Determine the [X, Y] coordinate at the center of the cell enclosing the given text.  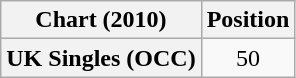
Chart (2010) [101, 20]
Position [248, 20]
UK Singles (OCC) [101, 58]
50 [248, 58]
